Return [x, y] of the center of cell containing provided text 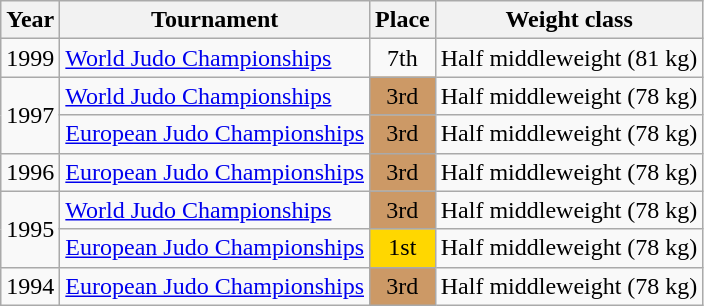
1994 [30, 286]
1995 [30, 229]
7th [403, 58]
1996 [30, 172]
Weight class [569, 20]
1997 [30, 115]
Half middleweight (81 kg) [569, 58]
1st [403, 248]
1999 [30, 58]
Tournament [215, 20]
Year [30, 20]
Place [403, 20]
